Detect which cell encompasses the target text, then output its (x, y) center coordinate. 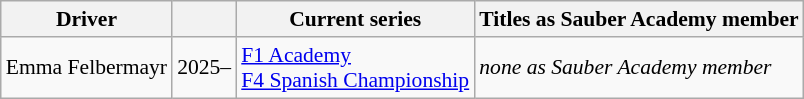
F1 AcademyF4 Spanish Championship (355, 68)
2025– (204, 68)
none as Sauber Academy member (639, 68)
Titles as Sauber Academy member (639, 19)
Driver (86, 19)
Emma Felbermayr (86, 68)
Current series (355, 19)
